Extract the [X, Y] coordinate from the center of the cell holding the provided text.  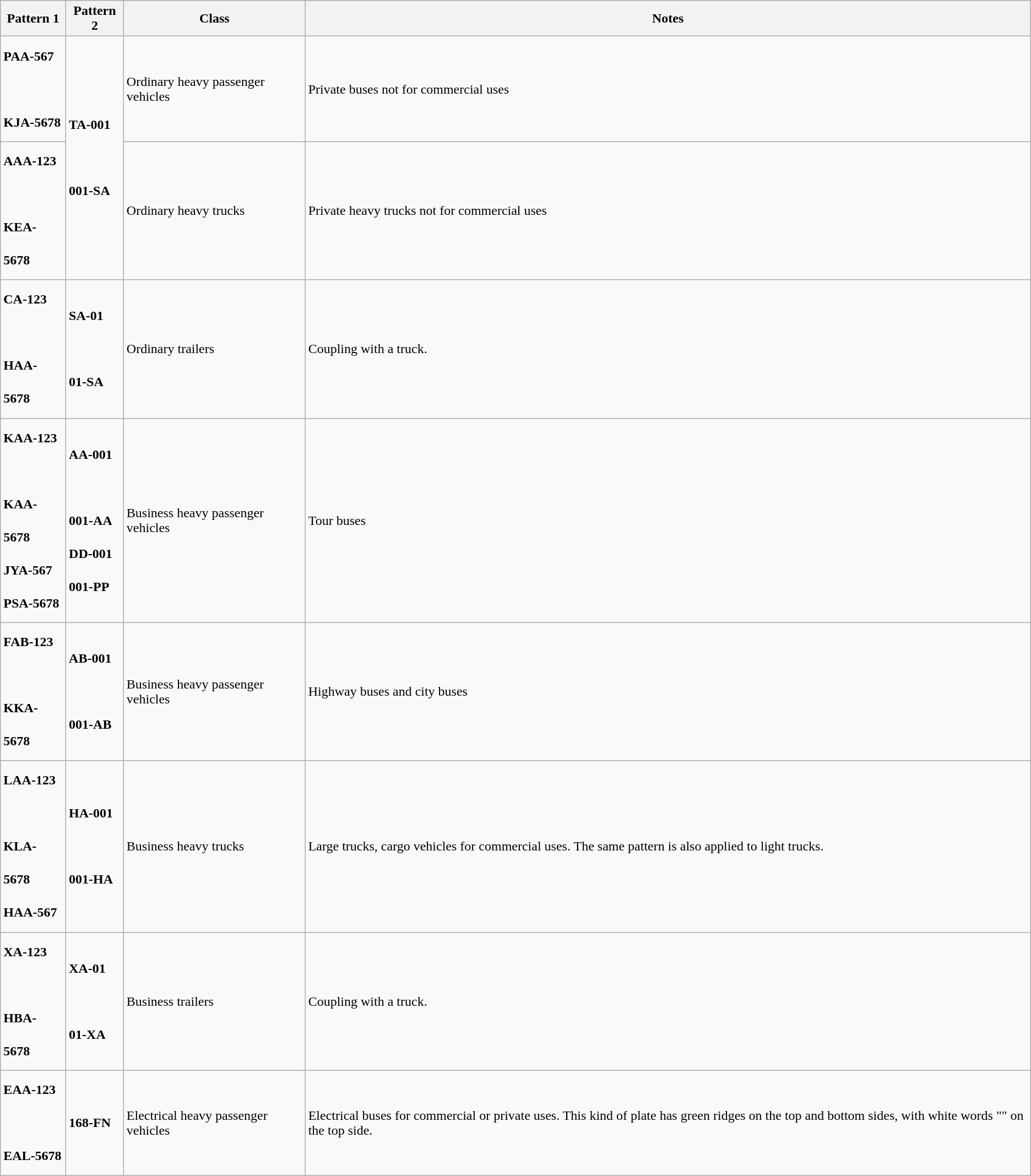
LAA-123KLA-5678 HAA-567 [33, 846]
XA-0101-XA [95, 1001]
AAA-123KEA-5678 [33, 210]
Business trailers [214, 1001]
PAA-567KJA-5678 [33, 89]
SA-0101-SA [95, 349]
Ordinary trailers [214, 349]
Notes [668, 19]
Pattern 2 [95, 19]
168-FN [95, 1123]
Highway buses and city buses [668, 692]
KAA-123KAA-5678 JYA-567 PSA-5678 [33, 520]
Ordinary heavy trucks [214, 210]
CA-123HAA-5678 [33, 349]
Business heavy trucks [214, 846]
Private heavy trucks not for commercial uses [668, 210]
Large trucks, cargo vehicles for commercial uses. The same pattern is also applied to light trucks. [668, 846]
AB-001001-AB [95, 692]
Ordinary heavy passenger vehicles [214, 89]
Electrical heavy passenger vehicles [214, 1123]
Private buses not for commercial uses [668, 89]
Pattern 1 [33, 19]
XA-123HBA-5678 [33, 1001]
TA-001001-SA [95, 158]
Tour buses [668, 520]
Class [214, 19]
HA-001001-HA [95, 846]
AA-001001-AA DD-001 001-PP [95, 520]
EAA-123EAL-5678 [33, 1123]
FAB-123KKA-5678 [33, 692]
